Output the [x, y] coordinate of the center of the cell containing the given text.  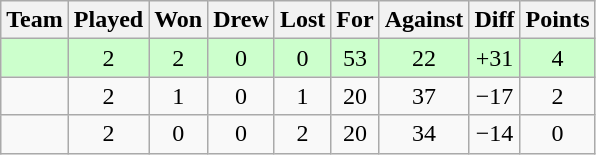
For [355, 20]
Drew [242, 20]
+31 [494, 58]
Lost [302, 20]
Diff [494, 20]
Points [558, 20]
Played [108, 20]
Against [424, 20]
4 [558, 58]
−17 [494, 96]
34 [424, 134]
−14 [494, 134]
22 [424, 58]
Won [178, 20]
53 [355, 58]
37 [424, 96]
Team [35, 20]
